Locate the cell with the specified text and output its (x, y) center coordinate. 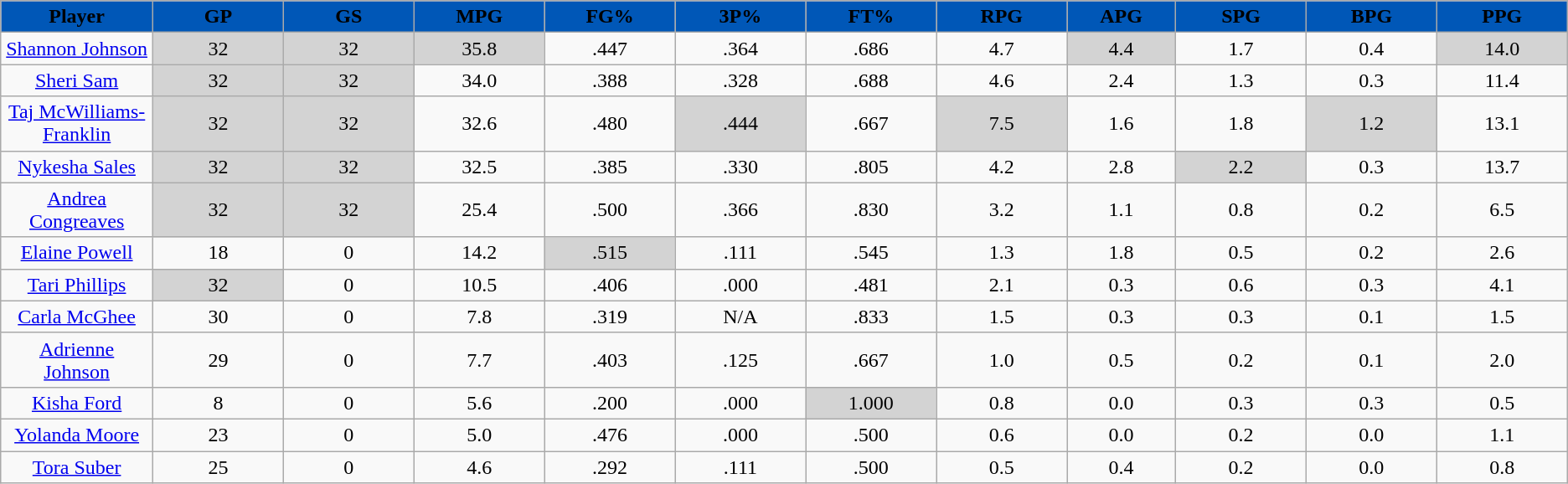
.403 (610, 360)
FT% (871, 17)
29 (218, 360)
8 (218, 403)
13.7 (1502, 167)
.830 (871, 209)
2.4 (1122, 80)
.330 (740, 167)
2.1 (1002, 285)
RPG (1002, 17)
PPG (1502, 17)
2.8 (1122, 167)
.444 (740, 124)
Shannon Johnson (77, 49)
5.6 (479, 403)
.481 (871, 285)
23 (218, 435)
GS (348, 17)
6.5 (1502, 209)
2.2 (1241, 167)
3.2 (1002, 209)
.545 (871, 253)
.480 (610, 124)
1.000 (871, 403)
BPG (1371, 17)
FG% (610, 17)
.688 (871, 80)
Andrea Congreaves (77, 209)
.686 (871, 49)
Yolanda Moore (77, 435)
GP (218, 17)
4.4 (1122, 49)
1.7 (1241, 49)
Tora Suber (77, 466)
1.2 (1371, 124)
Adrienne Johnson (77, 360)
Carla McGhee (77, 317)
7.7 (479, 360)
Sheri Sam (77, 80)
Nykesha Sales (77, 167)
25 (218, 466)
.200 (610, 403)
34.0 (479, 80)
Kisha Ford (77, 403)
.833 (871, 317)
N/A (740, 317)
.805 (871, 167)
MPG (479, 17)
35.8 (479, 49)
11.4 (1502, 80)
13.1 (1502, 124)
Elaine Powell (77, 253)
.328 (740, 80)
.366 (740, 209)
.388 (610, 80)
1.0 (1002, 360)
Player (77, 17)
.364 (740, 49)
5.0 (479, 435)
4.1 (1502, 285)
APG (1122, 17)
.385 (610, 167)
32.6 (479, 124)
.406 (610, 285)
2.6 (1502, 253)
.476 (610, 435)
18 (218, 253)
.515 (610, 253)
30 (218, 317)
.447 (610, 49)
Taj McWilliams-Franklin (77, 124)
14.2 (479, 253)
32.5 (479, 167)
4.2 (1002, 167)
.125 (740, 360)
.319 (610, 317)
4.7 (1002, 49)
25.4 (479, 209)
10.5 (479, 285)
3P% (740, 17)
7.8 (479, 317)
.292 (610, 466)
2.0 (1502, 360)
1.6 (1122, 124)
14.0 (1502, 49)
Tari Phillips (77, 285)
SPG (1241, 17)
7.5 (1002, 124)
